Identify which cell holds the provided text, then report its [x, y] central coordinate. 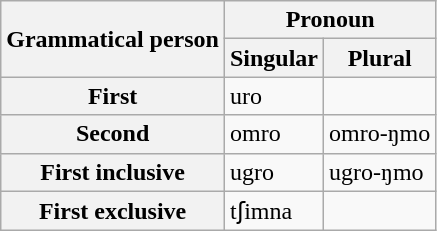
First inclusive [113, 172]
Pronoun [330, 20]
uro [274, 96]
ugro [274, 172]
Plural [380, 58]
First [113, 96]
Grammatical person [113, 39]
Second [113, 134]
omro-ŋmo [380, 134]
omro [274, 134]
ugro-ŋmo [380, 172]
Singular [274, 58]
First exclusive [113, 211]
tʃimna [274, 211]
